Determine the (X, Y) coordinate at the center of the cell enclosing the given text.  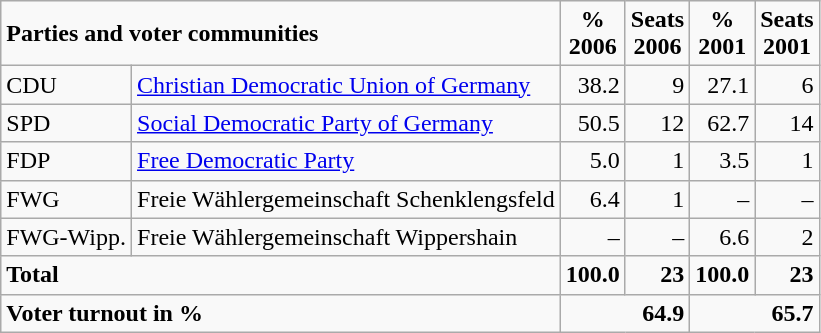
6.4 (592, 199)
50.5 (592, 123)
64.9 (624, 313)
SPD (66, 123)
Total (280, 275)
Christian Democratic Union of Germany (346, 85)
2 (787, 237)
Freie Wählergemeinschaft Schenklengsfeld (346, 199)
FWG-Wipp. (66, 237)
6 (787, 85)
27.1 (722, 85)
%2001 (722, 34)
14 (787, 123)
3.5 (722, 161)
Social Democratic Party of Germany (346, 123)
Free Democratic Party (346, 161)
65.7 (754, 313)
62.7 (722, 123)
6.6 (722, 237)
CDU (66, 85)
Seats2001 (787, 34)
9 (657, 85)
Freie Wählergemeinschaft Wippershain (346, 237)
Voter turnout in % (280, 313)
FDP (66, 161)
Seats2006 (657, 34)
38.2 (592, 85)
12 (657, 123)
FWG (66, 199)
Parties and voter communities (280, 34)
5.0 (592, 161)
%2006 (592, 34)
